Determine the [x, y] coordinate at the center of the cell enclosing the given text.  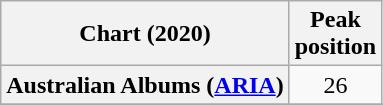
Australian Albums (ARIA) [145, 85]
26 [335, 85]
Peakposition [335, 34]
Chart (2020) [145, 34]
